Capture the cell that displays the provided text and extract its (X, Y) central coordinate. 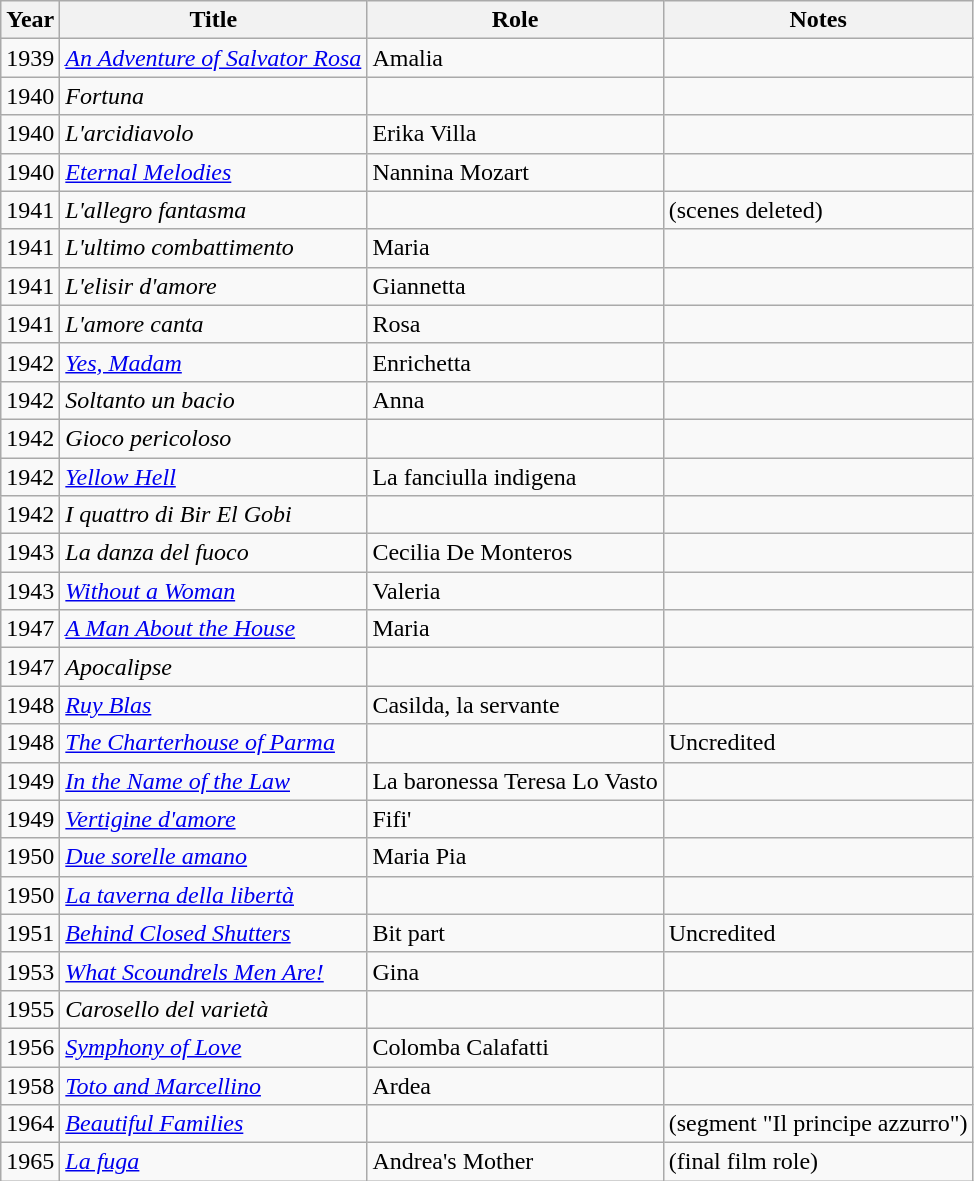
Symphony of Love (214, 1047)
I quattro di Bir El Gobi (214, 515)
An Adventure of Salvator Rosa (214, 58)
L'amore canta (214, 324)
Beautiful Families (214, 1124)
Ardea (515, 1085)
La baronessa Teresa Lo Vasto (515, 781)
Valeria (515, 591)
Erika Villa (515, 134)
Due sorelle amano (214, 857)
1964 (30, 1124)
Andrea's Mother (515, 1162)
1965 (30, 1162)
Toto and Marcellino (214, 1085)
What Scoundrels Men Are! (214, 971)
Year (30, 20)
La danza del fuoco (214, 553)
L'allegro fantasma (214, 210)
Ruy Blas (214, 705)
Yes, Madam (214, 362)
La fuga (214, 1162)
L'ultimo combattimento (214, 248)
Enrichetta (515, 362)
The Charterhouse of Parma (214, 743)
Cecilia De Monteros (515, 553)
Yellow Hell (214, 477)
Giannetta (515, 286)
Soltanto un bacio (214, 400)
La taverna della libertà (214, 895)
Apocalipse (214, 667)
Gioco pericoloso (214, 438)
1955 (30, 1009)
Role (515, 20)
L'elisir d'amore (214, 286)
Amalia (515, 58)
1956 (30, 1047)
Notes (818, 20)
Fifi' (515, 819)
1939 (30, 58)
Rosa (515, 324)
Without a Woman (214, 591)
Fortuna (214, 96)
A Man About the House (214, 629)
In the Name of the Law (214, 781)
1951 (30, 933)
(segment "Il principe azzurro") (818, 1124)
(scenes deleted) (818, 210)
Colomba Calafatti (515, 1047)
1953 (30, 971)
Nannina Mozart (515, 172)
Anna (515, 400)
Bit part (515, 933)
L'arcidiavolo (214, 134)
Carosello del varietà (214, 1009)
(final film role) (818, 1162)
Casilda, la servante (515, 705)
Maria Pia (515, 857)
Gina (515, 971)
Behind Closed Shutters (214, 933)
Title (214, 20)
Vertigine d'amore (214, 819)
La fanciulla indigena (515, 477)
1958 (30, 1085)
Eternal Melodies (214, 172)
